Find where the given text appears and provide that cell's center as [X, Y] coordinate. 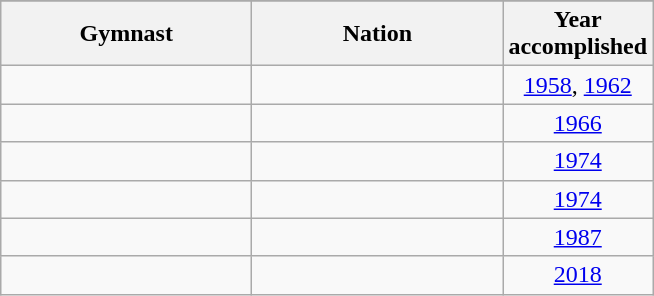
1987 [578, 237]
1966 [578, 123]
Year accomplished [578, 34]
1958, 1962 [578, 85]
Gymnast [126, 34]
Nation [378, 34]
2018 [578, 275]
